For the text-containing cell, return its midpoint in (X, Y) coordinate format. 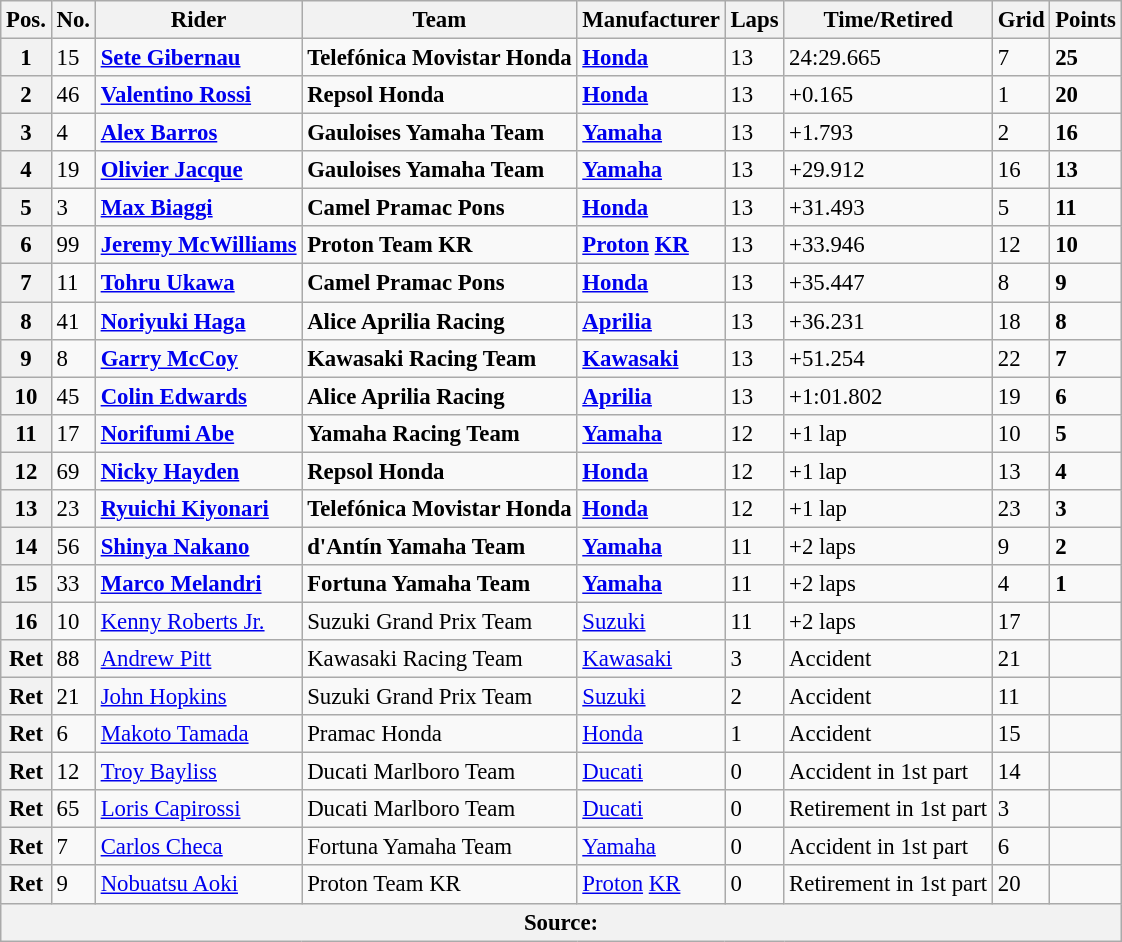
Norifumi Abe (198, 433)
18 (1020, 321)
33 (73, 584)
Manufacturer (651, 20)
Colin Edwards (198, 396)
+36.231 (888, 321)
+35.447 (888, 283)
Ryuichi Kiyonari (198, 509)
Rider (198, 20)
Andrew Pitt (198, 659)
Garry McCoy (198, 358)
56 (73, 546)
Makoto Tamada (198, 734)
Noriyuki Haga (198, 321)
Tohru Ukawa (198, 283)
41 (73, 321)
65 (73, 809)
No. (73, 20)
d'Antín Yamaha Team (440, 546)
Grid (1020, 20)
Marco Melandri (198, 584)
Valentino Rossi (198, 95)
Nobuatsu Aoki (198, 885)
Laps (754, 20)
John Hopkins (198, 697)
+0.165 (888, 95)
Sete Gibernau (198, 58)
+1:01.802 (888, 396)
46 (73, 95)
Carlos Checa (198, 847)
88 (73, 659)
Nicky Hayden (198, 471)
Pos. (26, 20)
Max Biaggi (198, 208)
Team (440, 20)
Pramac Honda (440, 734)
Olivier Jacque (198, 170)
Time/Retired (888, 20)
Loris Capirossi (198, 809)
+29.912 (888, 170)
25 (1086, 58)
Points (1086, 20)
69 (73, 471)
+31.493 (888, 208)
Alex Barros (198, 133)
Kenny Roberts Jr. (198, 621)
+1.793 (888, 133)
99 (73, 245)
22 (1020, 358)
Troy Bayliss (198, 772)
45 (73, 396)
+51.254 (888, 358)
Shinya Nakano (198, 546)
Jeremy McWilliams (198, 245)
Yamaha Racing Team (440, 433)
24:29.665 (888, 58)
+33.946 (888, 245)
Source: (561, 922)
